Identify which cell holds the provided text, then report its (X, Y) central coordinate. 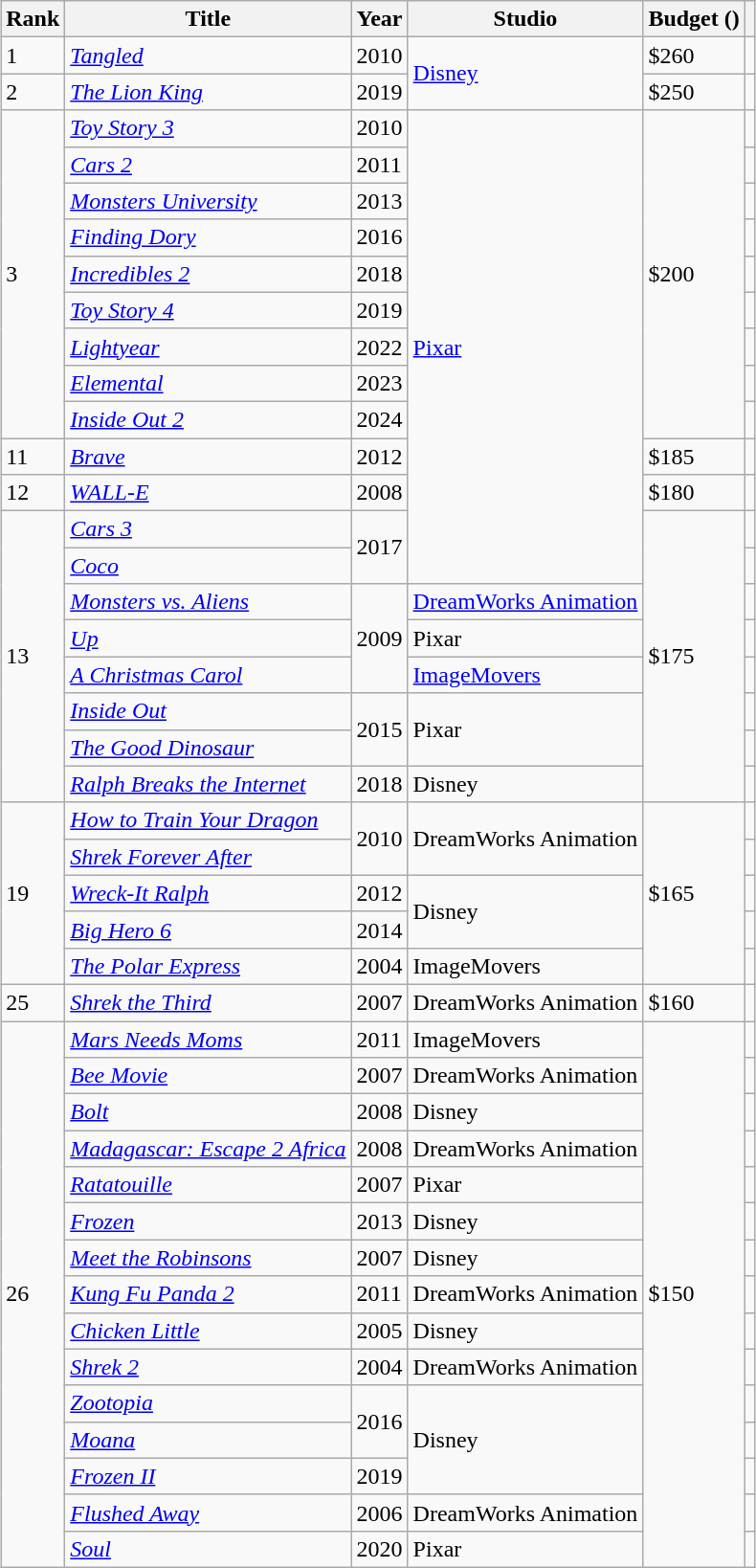
Cars 3 (209, 529)
Tangled (209, 56)
$160 (694, 1002)
12 (33, 493)
2017 (379, 548)
Brave (209, 457)
Frozen (209, 1221)
Chicken Little (209, 1331)
Lightyear (209, 347)
WALL-E (209, 493)
11 (33, 457)
Toy Story 3 (209, 128)
$175 (694, 657)
The Good Dinosaur (209, 748)
$260 (694, 56)
Finding Dory (209, 237)
2014 (379, 930)
$185 (694, 457)
Inside Out (209, 711)
Shrek 2 (209, 1367)
Mars Needs Moms (209, 1039)
Big Hero 6 (209, 930)
Up (209, 638)
2 (33, 92)
How to Train Your Dragon (209, 820)
Ralph Breaks the Internet (209, 784)
$180 (694, 493)
2005 (379, 1331)
25 (33, 1002)
2024 (379, 419)
Flushed Away (209, 1512)
Budget () (694, 19)
$150 (694, 1294)
Monsters University (209, 201)
A Christmas Carol (209, 675)
Kung Fu Panda 2 (209, 1294)
2015 (379, 729)
13 (33, 657)
Frozen II (209, 1476)
Rank (33, 19)
Wreck-It Ralph (209, 893)
Title (209, 19)
Toy Story 4 (209, 310)
Incredibles 2 (209, 274)
Year (379, 19)
Inside Out 2 (209, 419)
2022 (379, 347)
Bee Movie (209, 1076)
Meet the Robinsons (209, 1258)
Studio (525, 19)
26 (33, 1294)
1 (33, 56)
Zootopia (209, 1403)
2023 (379, 383)
$250 (694, 92)
Bolt (209, 1112)
Moana (209, 1440)
$165 (694, 893)
Elemental (209, 383)
The Lion King (209, 92)
$200 (694, 274)
Madagascar: Escape 2 Africa (209, 1149)
2006 (379, 1512)
3 (33, 274)
2020 (379, 1549)
Shrek the Third (209, 1002)
Cars 2 (209, 165)
Monsters vs. Aliens (209, 602)
Soul (209, 1549)
19 (33, 893)
2009 (379, 638)
The Polar Express (209, 966)
Ratatouille (209, 1185)
Coco (209, 566)
Shrek Forever After (209, 857)
